Search for the cell housing the specified text and yield its (x, y) center coordinate. 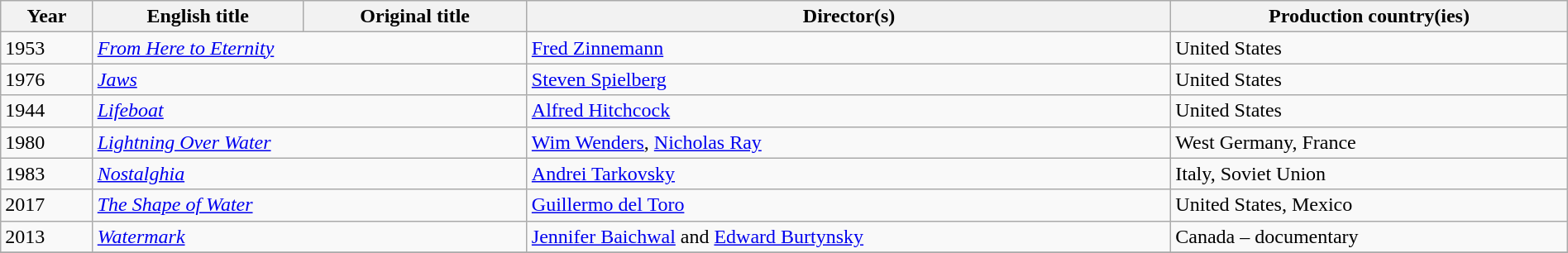
Director(s) (849, 17)
Fred Zinnemann (849, 48)
Andrei Tarkovsky (849, 174)
1983 (46, 174)
Jennifer Baichwal and Edward Burtynsky (849, 236)
Original title (415, 17)
Steven Spielberg (849, 79)
Jaws (309, 79)
1976 (46, 79)
Lightning Over Water (309, 142)
United States, Mexico (1370, 205)
Production country(ies) (1370, 17)
Guillermo del Toro (849, 205)
1944 (46, 111)
Wim Wenders, Nicholas Ray (849, 142)
Nostalghia (309, 174)
2017 (46, 205)
Italy, Soviet Union (1370, 174)
2013 (46, 236)
West Germany, France (1370, 142)
The Shape of Water (309, 205)
1980 (46, 142)
Watermark (309, 236)
English title (198, 17)
Lifeboat (309, 111)
Year (46, 17)
Canada – documentary (1370, 236)
1953 (46, 48)
From Here to Eternity (309, 48)
Alfred Hitchcock (849, 111)
